Extract the (X, Y) coordinate from the center of the cell holding the provided text.  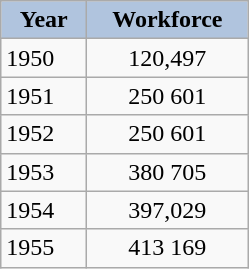
Year (44, 20)
380 705 (168, 172)
397,029 (168, 210)
1950 (44, 58)
120,497 (168, 58)
1953 (44, 172)
Workforce (168, 20)
1951 (44, 96)
1952 (44, 134)
1955 (44, 248)
413 169 (168, 248)
1954 (44, 210)
